Locate the cell with the specified text and output its [X, Y] center coordinate. 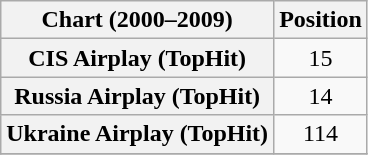
15 [321, 58]
CIS Airplay (TopHit) [138, 58]
Ukraine Airplay (TopHit) [138, 134]
14 [321, 96]
Position [321, 20]
114 [321, 134]
Russia Airplay (TopHit) [138, 96]
Chart (2000–2009) [138, 20]
